Pinpoint the cell where the given text exists, returning its [X, Y] midpoint coordinate. 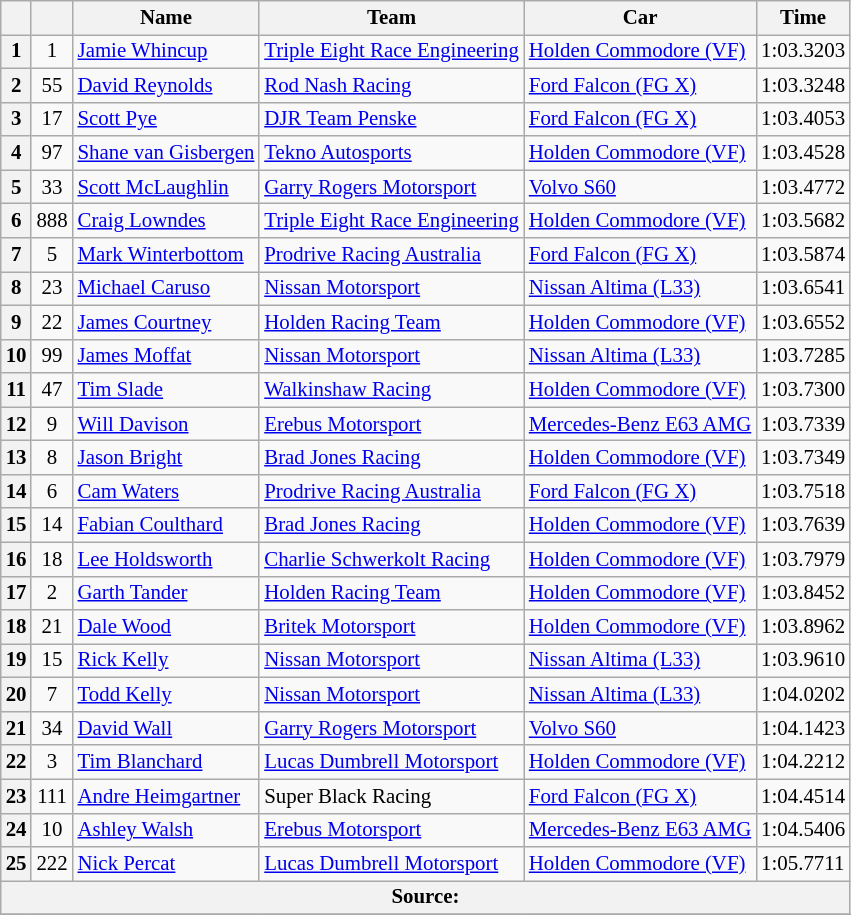
James Courtney [166, 322]
1:04.4514 [803, 796]
Cam Waters [166, 491]
47 [52, 390]
1:03.4528 [803, 153]
1:03.7339 [803, 424]
99 [52, 356]
1:03.6541 [803, 288]
1:03.8452 [803, 593]
Lee Holdsworth [166, 559]
David Reynolds [166, 85]
Car [640, 18]
DJR Team Penske [392, 119]
Nick Percat [166, 864]
Walkinshaw Racing [392, 390]
Tekno Autosports [392, 153]
4 [16, 153]
1:03.9610 [803, 661]
20 [16, 695]
1:03.8962 [803, 627]
1:03.7300 [803, 390]
1:05.7711 [803, 864]
222 [52, 864]
Ashley Walsh [166, 830]
1:03.7349 [803, 458]
Team [392, 18]
Name [166, 18]
James Moffat [166, 356]
1:04.1423 [803, 728]
1:03.3248 [803, 85]
Will Davison [166, 424]
Todd Kelly [166, 695]
Tim Slade [166, 390]
34 [52, 728]
1:04.5406 [803, 830]
Dale Wood [166, 627]
19 [16, 661]
111 [52, 796]
888 [52, 221]
Rick Kelly [166, 661]
11 [16, 390]
16 [16, 559]
1:03.7518 [803, 491]
Fabian Coulthard [166, 525]
Andre Heimgartner [166, 796]
1:04.0202 [803, 695]
12 [16, 424]
24 [16, 830]
Super Black Racing [392, 796]
Britek Motorsport [392, 627]
Garth Tander [166, 593]
Scott McLaughlin [166, 187]
1:03.7285 [803, 356]
Rod Nash Racing [392, 85]
Scott Pye [166, 119]
Jamie Whincup [166, 51]
Michael Caruso [166, 288]
Mark Winterbottom [166, 255]
Craig Lowndes [166, 221]
25 [16, 864]
1:03.4772 [803, 187]
Jason Bright [166, 458]
55 [52, 85]
Charlie Schwerkolt Racing [392, 559]
1:03.6552 [803, 322]
Source: [426, 898]
97 [52, 153]
1:03.5682 [803, 221]
13 [16, 458]
33 [52, 187]
1:03.7639 [803, 525]
1:04.2212 [803, 762]
1:03.4053 [803, 119]
1:03.3203 [803, 51]
Shane van Gisbergen [166, 153]
Tim Blanchard [166, 762]
1:03.5874 [803, 255]
David Wall [166, 728]
1:03.7979 [803, 559]
Time [803, 18]
